From the cell containing the given text, extract its center point as (X, Y) coordinate. 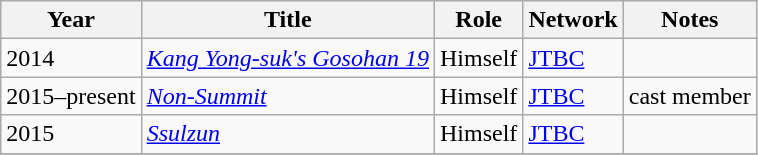
Role (478, 20)
Kang Yong-suk's Gosohan 19 (288, 58)
2015 (71, 134)
cast member (690, 96)
Title (288, 20)
Year (71, 20)
Network (573, 20)
Ssulzun (288, 134)
Non-Summit (288, 96)
2014 (71, 58)
Notes (690, 20)
2015–present (71, 96)
